Extract the (X, Y) coordinate from the center of the cell holding the provided text.  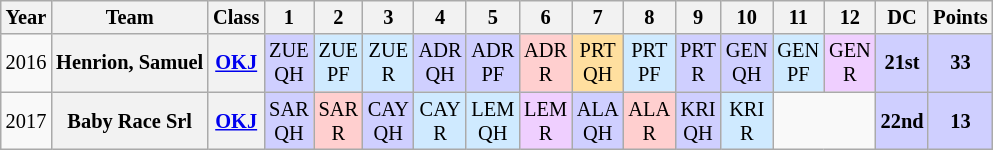
2016 (26, 63)
PRTQH (598, 63)
3 (388, 17)
ADRR (546, 63)
2017 (26, 121)
GENR (850, 63)
DC (902, 17)
12 (850, 17)
21st (902, 63)
6 (546, 17)
ALAQH (598, 121)
8 (649, 17)
GENPF (798, 63)
9 (698, 17)
4 (440, 17)
ADRQH (440, 63)
10 (747, 17)
PRTR (698, 63)
CAYR (440, 121)
ZUEQH (288, 63)
Class (236, 17)
KRIQH (698, 121)
13 (960, 121)
ADRPF (492, 63)
11 (798, 17)
GENQH (747, 63)
Year (26, 17)
7 (598, 17)
ZUER (388, 63)
Team (130, 17)
22nd (902, 121)
SARQH (288, 121)
2 (338, 17)
5 (492, 17)
Henrion, Samuel (130, 63)
Points (960, 17)
CAYQH (388, 121)
PRTPF (649, 63)
ZUEPF (338, 63)
ALAR (649, 121)
33 (960, 63)
1 (288, 17)
LEMR (546, 121)
KRIR (747, 121)
Baby Race Srl (130, 121)
LEMQH (492, 121)
SARR (338, 121)
